Detect which cell encompasses the target text, then output its (x, y) center coordinate. 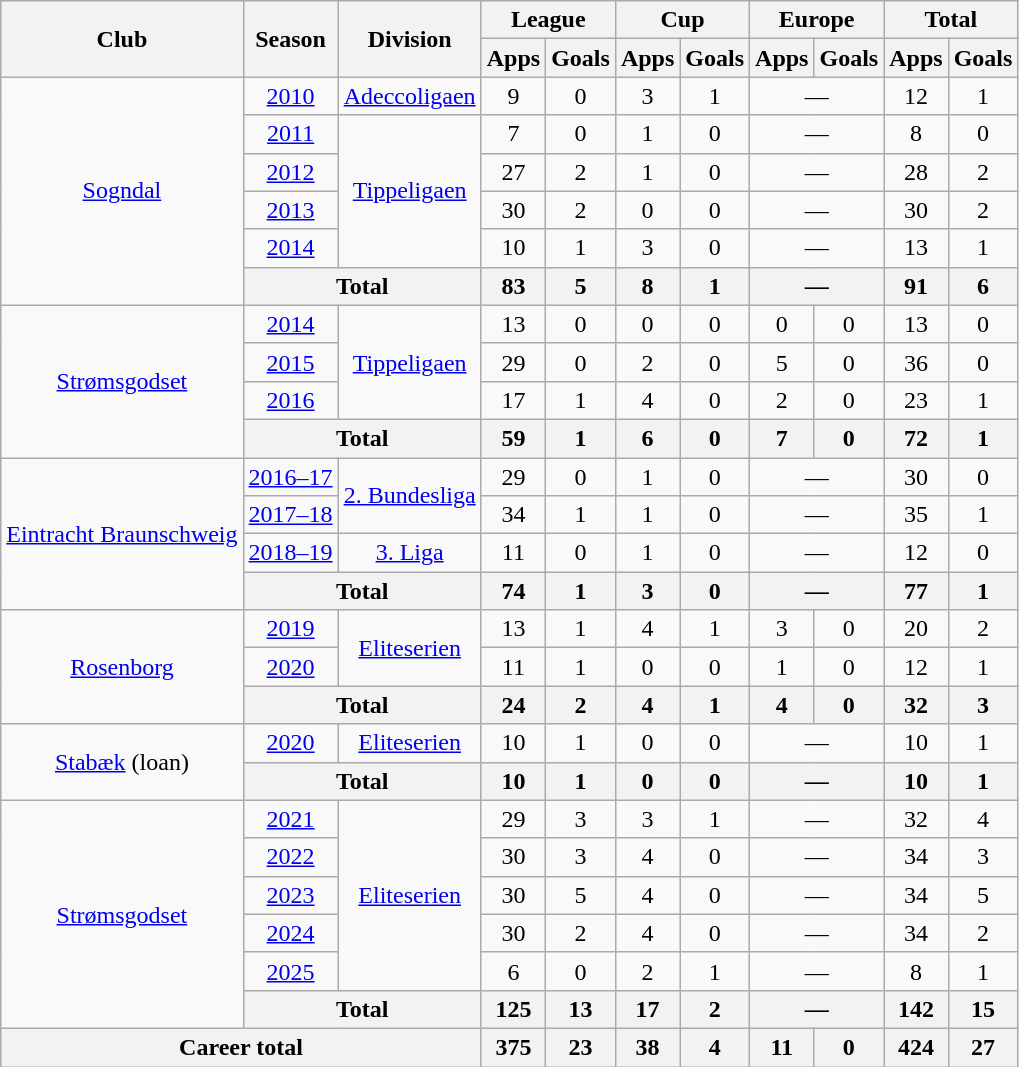
83 (513, 286)
3. Liga (410, 553)
Stabæk (loan) (122, 762)
2015 (290, 362)
2012 (290, 172)
League (548, 20)
Career total (241, 1047)
2016 (290, 400)
125 (513, 1009)
2. Bundesliga (410, 496)
Season (290, 39)
424 (916, 1047)
9 (513, 96)
15 (983, 1009)
Europe (817, 20)
142 (916, 1009)
35 (916, 515)
2023 (290, 895)
24 (513, 705)
2010 (290, 96)
2022 (290, 857)
28 (916, 172)
91 (916, 286)
Sogndal (122, 191)
Adeccoligaen (410, 96)
59 (513, 438)
2016–17 (290, 477)
Division (410, 39)
72 (916, 438)
38 (647, 1047)
Cup (682, 20)
Club (122, 39)
2013 (290, 210)
2025 (290, 971)
77 (916, 591)
2011 (290, 134)
2019 (290, 629)
2018–19 (290, 553)
Rosenborg (122, 667)
20 (916, 629)
2017–18 (290, 515)
2021 (290, 819)
74 (513, 591)
2024 (290, 933)
375 (513, 1047)
36 (916, 362)
Eintracht Braunschweig (122, 534)
